Scan for the cell matching the given text and deliver its [x, y] coordinate at center. 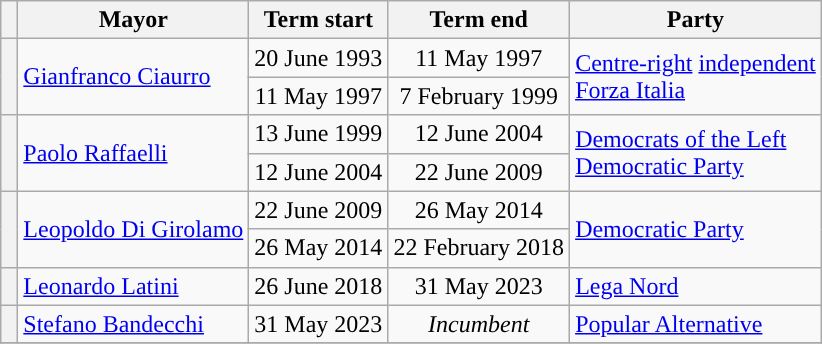
Paolo Raffaelli [134, 153]
Lega Nord [696, 286]
Gianfranco Ciaurro [134, 77]
Stefano Bandecchi [134, 324]
Leopoldo Di Girolamo [134, 229]
26 June 2018 [318, 286]
13 June 1999 [318, 134]
Party [696, 20]
22 February 2018 [479, 248]
Democrats of the LeftDemocratic Party [696, 153]
7 February 1999 [479, 96]
Popular Alternative [696, 324]
Term start [318, 20]
Leonardo Latini [134, 286]
Centre-right independentForza Italia [696, 77]
Incumbent [479, 324]
Mayor [134, 20]
Democratic Party [696, 229]
20 June 1993 [318, 58]
Term end [479, 20]
